Provide the [x, y] coordinate of the cell's center where the given text is located.  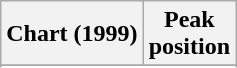
Chart (1999) [72, 34]
Peakposition [189, 34]
